Capture the cell that displays the provided text and extract its (X, Y) central coordinate. 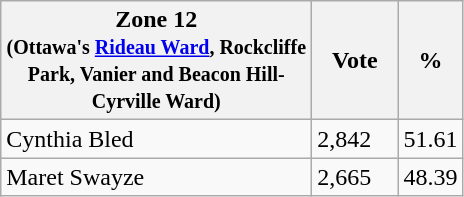
51.61 (430, 139)
Maret Swayze (156, 177)
% (430, 60)
Vote (355, 60)
Zone 12 (Ottawa's Rideau Ward, Rockcliffe Park, Vanier and Beacon Hill-Cyrville Ward) (156, 60)
Cynthia Bled (156, 139)
2,665 (355, 177)
2,842 (355, 139)
48.39 (430, 177)
